Output the (X, Y) coordinate of the center of the cell containing the given text.  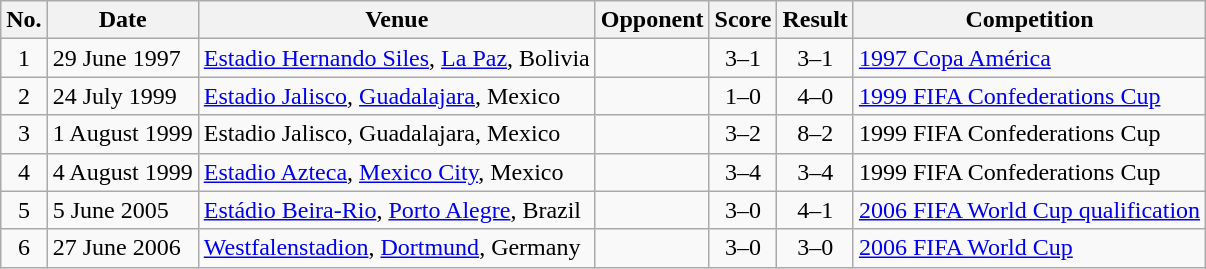
Score (743, 20)
27 June 2006 (122, 248)
2006 FIFA World Cup (1029, 248)
1 August 1999 (122, 134)
Westfalenstadion, Dortmund, Germany (396, 248)
3–2 (743, 134)
Opponent (652, 20)
Estadio Hernando Siles, La Paz, Bolivia (396, 58)
2006 FIFA World Cup qualification (1029, 210)
4 August 1999 (122, 172)
Estádio Beira-Rio, Porto Alegre, Brazil (396, 210)
29 June 1997 (122, 58)
6 (24, 248)
5 June 2005 (122, 210)
8–2 (815, 134)
4–0 (815, 96)
Competition (1029, 20)
2 (24, 96)
4–1 (815, 210)
1–0 (743, 96)
No. (24, 20)
Estadio Azteca, Mexico City, Mexico (396, 172)
Date (122, 20)
4 (24, 172)
1 (24, 58)
24 July 1999 (122, 96)
1997 Copa América (1029, 58)
3 (24, 134)
5 (24, 210)
Venue (396, 20)
Result (815, 20)
